Return (X, Y) of the center of cell containing provided text 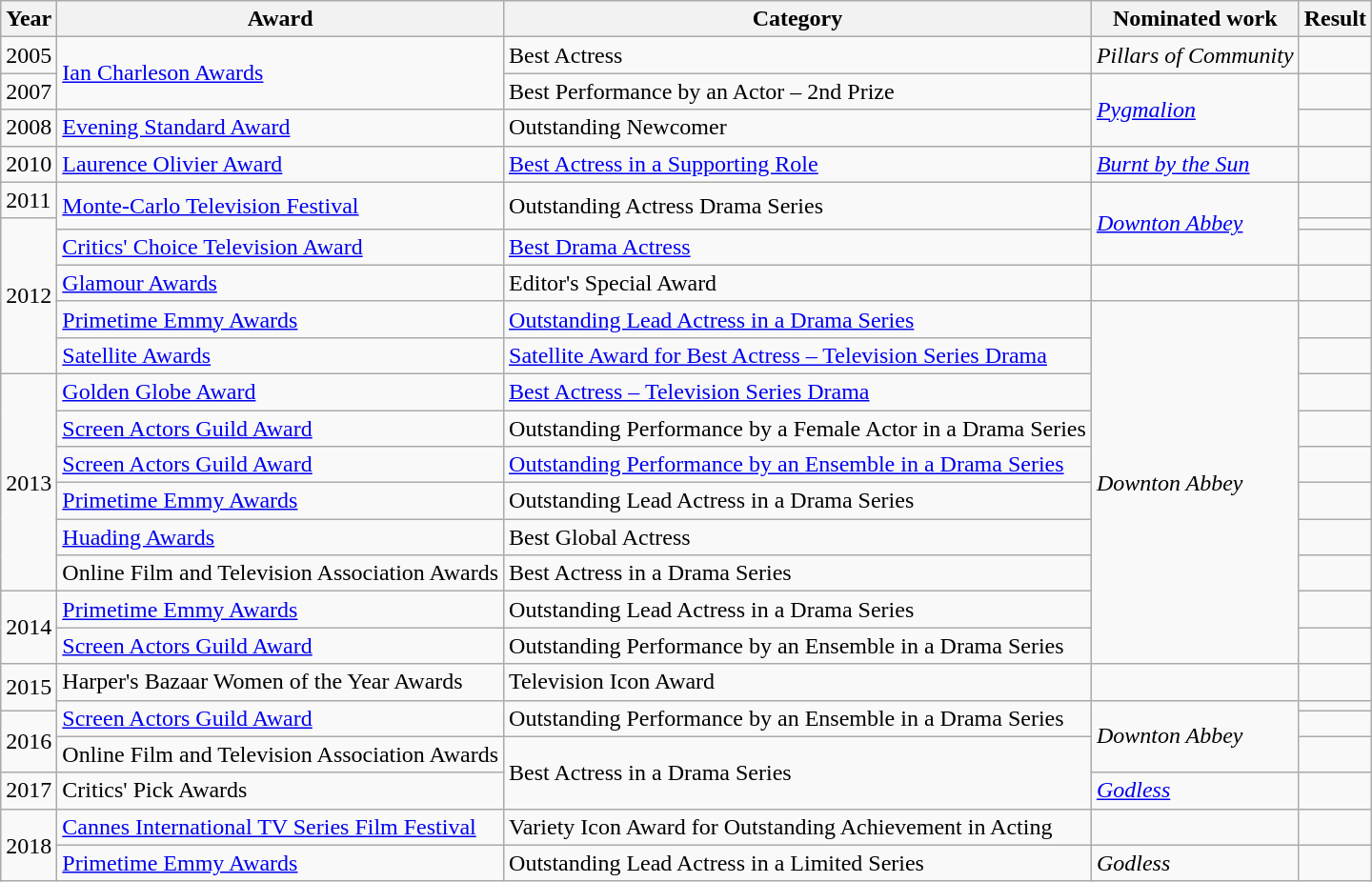
Result (1335, 19)
2007 (29, 91)
2015 (29, 688)
Best Actress in a Supporting Role (798, 164)
Pillars of Community (1195, 55)
2010 (29, 164)
Cannes International TV Series Film Festival (280, 827)
Best Global Actress (798, 537)
Outstanding Newcomer (798, 128)
Satellite Award for Best Actress – Television Series Drama (798, 355)
2013 (29, 482)
Huading Awards (280, 537)
Harper's Bazaar Women of the Year Awards (280, 682)
Category (798, 19)
2005 (29, 55)
Ian Charleson Awards (280, 73)
Golden Globe Award (280, 391)
Evening Standard Award (280, 128)
Burnt by the Sun (1195, 164)
2018 (29, 845)
2008 (29, 128)
Year (29, 19)
Best Performance by an Actor – 2nd Prize (798, 91)
Nominated work (1195, 19)
Variety Icon Award for Outstanding Achievement in Acting (798, 827)
2016 (29, 741)
2012 (29, 295)
Best Actress (798, 55)
Pygmalion (1195, 110)
Best Actress – Television Series Drama (798, 391)
Award (280, 19)
2017 (29, 791)
2014 (29, 628)
Outstanding Performance by a Female Actor in a Drama Series (798, 428)
Outstanding Actress Drama Series (798, 206)
2011 (29, 200)
Outstanding Lead Actress in a Limited Series (798, 863)
Critics' Choice Television Award (280, 247)
Monte-Carlo Television Festival (280, 206)
Laurence Olivier Award (280, 164)
Critics' Pick Awards (280, 791)
Television Icon Award (798, 682)
Best Drama Actress (798, 247)
Glamour Awards (280, 283)
Satellite Awards (280, 355)
Editor's Special Award (798, 283)
